Pinpoint the cell where the given text exists, returning its [x, y] midpoint coordinate. 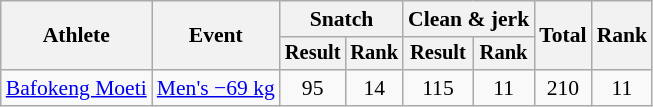
Total [562, 36]
Snatch [342, 19]
Event [216, 36]
Bafokeng Moeti [76, 88]
115 [438, 88]
Men's −69 kg [216, 88]
95 [313, 88]
Athlete [76, 36]
Clean & jerk [468, 19]
210 [562, 88]
14 [374, 88]
